Return the [X, Y] coordinate for the center point of the cell that contains the specified text.  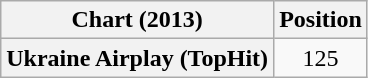
Position [321, 20]
125 [321, 58]
Ukraine Airplay (TopHit) [138, 58]
Chart (2013) [138, 20]
